Return [x, y] of the center of cell containing provided text 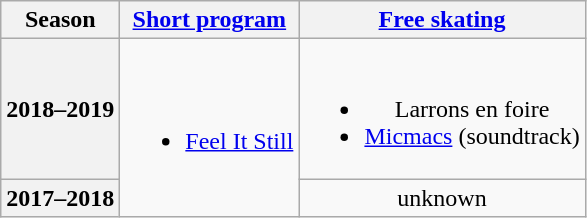
2017–2018 [60, 198]
Season [60, 20]
2018–2019 [60, 109]
Larrons en foire Micmacs (soundtrack) [442, 109]
Free skating [442, 20]
Feel It Still [210, 128]
unknown [442, 198]
Short program [210, 20]
